Provide the [x, y] coordinate of the cell's center where the given text is located.  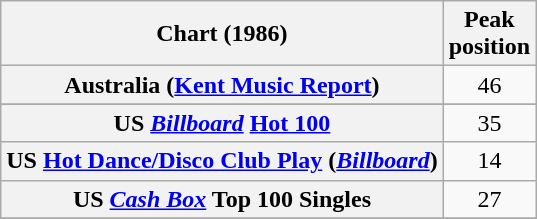
Chart (1986) [222, 34]
US Hot Dance/Disco Club Play (Billboard) [222, 161]
27 [489, 199]
US Billboard Hot 100 [222, 123]
Peakposition [489, 34]
Australia (Kent Music Report) [222, 85]
46 [489, 85]
35 [489, 123]
US Cash Box Top 100 Singles [222, 199]
14 [489, 161]
